Output the [x, y] coordinate of the center of the cell containing the given text.  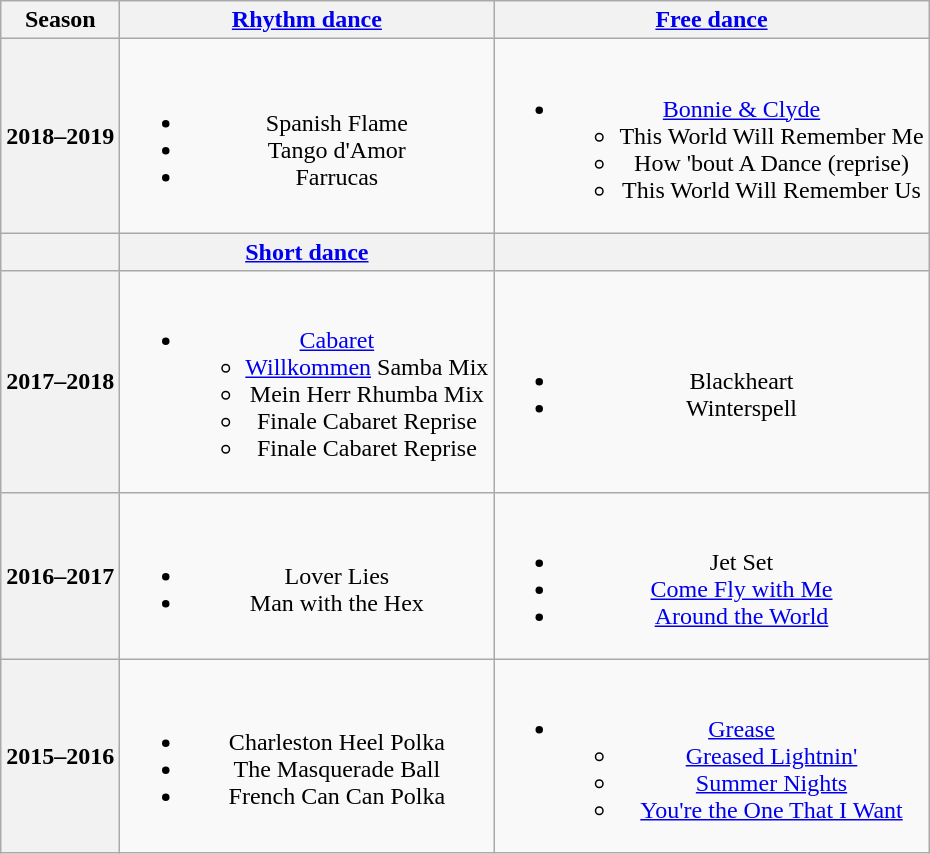
Spanish Flame Tango d'Amor Farrucas [307, 136]
Blackheart Winterspell [712, 382]
Short dance [307, 252]
2015–2016 [60, 756]
Bonnie & Clyde This World Will Remember MeHow 'bout A Dance (reprise)This World Will Remember Us [712, 136]
2018–2019 [60, 136]
Cabaret Willkommen Samba Mix Mein Herr Rhumba Mix Finale Cabaret Reprise Finale Cabaret Reprise [307, 382]
GreaseGreased Lightnin'Summer NightsYou're the One That I Want [712, 756]
Season [60, 20]
2016–2017 [60, 576]
Free dance [712, 20]
Charleston Heel Polka The Masquerade Ball French Can Can Polka [307, 756]
2017–2018 [60, 382]
Jet Set Come Fly with Me Around the World [712, 576]
Rhythm dance [307, 20]
Lover Lies Man with the Hex [307, 576]
